Identify which cell holds the provided text, then report its (X, Y) central coordinate. 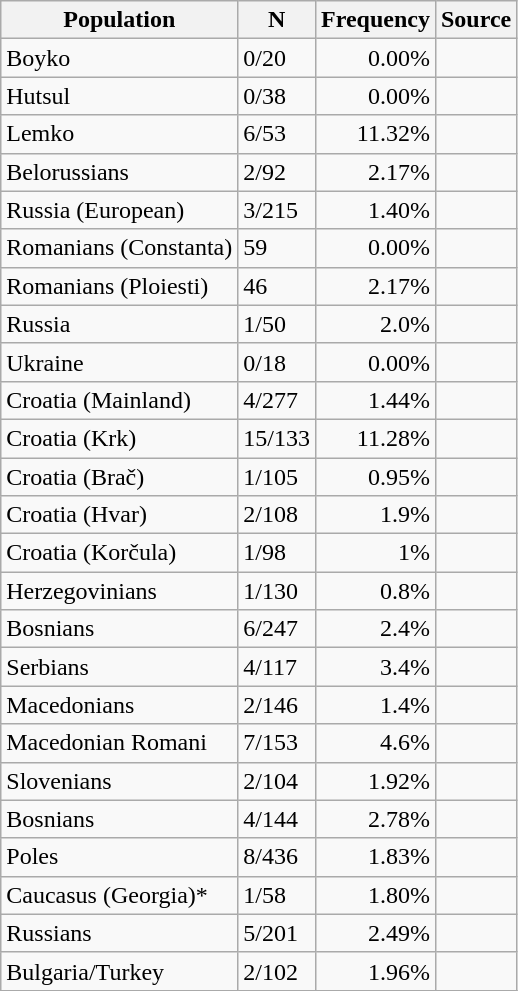
Frequency (376, 20)
1.44% (376, 400)
1.96% (376, 971)
15/133 (277, 438)
2/104 (277, 781)
Russia (European) (120, 210)
7/153 (277, 743)
1.40% (376, 210)
5/201 (277, 933)
1.80% (376, 895)
Population (120, 20)
0/18 (277, 362)
Bulgaria/Turkey (120, 971)
Croatia (Hvar) (120, 515)
Romanians (Constanta) (120, 248)
1/58 (277, 895)
46 (277, 286)
2.0% (376, 324)
Russians (120, 933)
0/20 (277, 58)
2/146 (277, 705)
1.83% (376, 857)
1/98 (277, 553)
4/144 (277, 819)
Source (476, 20)
1.9% (376, 515)
0.95% (376, 477)
0.8% (376, 591)
Herzegovinians (120, 591)
2/92 (277, 172)
1.4% (376, 705)
Lemko (120, 134)
2/102 (277, 971)
Poles (120, 857)
3/215 (277, 210)
2/108 (277, 515)
Russia (120, 324)
6/53 (277, 134)
11.32% (376, 134)
4.6% (376, 743)
N (277, 20)
Croatia (Krk) (120, 438)
Macedonians (120, 705)
Romanians (Ploiesti) (120, 286)
Croatia (Brač) (120, 477)
Caucasus (Georgia)* (120, 895)
3.4% (376, 667)
2.78% (376, 819)
Croatia (Korčula) (120, 553)
2.4% (376, 629)
Croatia (Mainland) (120, 400)
1.92% (376, 781)
11.28% (376, 438)
4/277 (277, 400)
1/130 (277, 591)
0/38 (277, 96)
Boyko (120, 58)
Belorussians (120, 172)
8/436 (277, 857)
1% (376, 553)
59 (277, 248)
Ukraine (120, 362)
Serbians (120, 667)
4/117 (277, 667)
6/247 (277, 629)
2.49% (376, 933)
1/105 (277, 477)
Macedonian Romani (120, 743)
Slovenians (120, 781)
Hutsul (120, 96)
1/50 (277, 324)
